Find where the given text appears and provide that cell's center as (X, Y) coordinate. 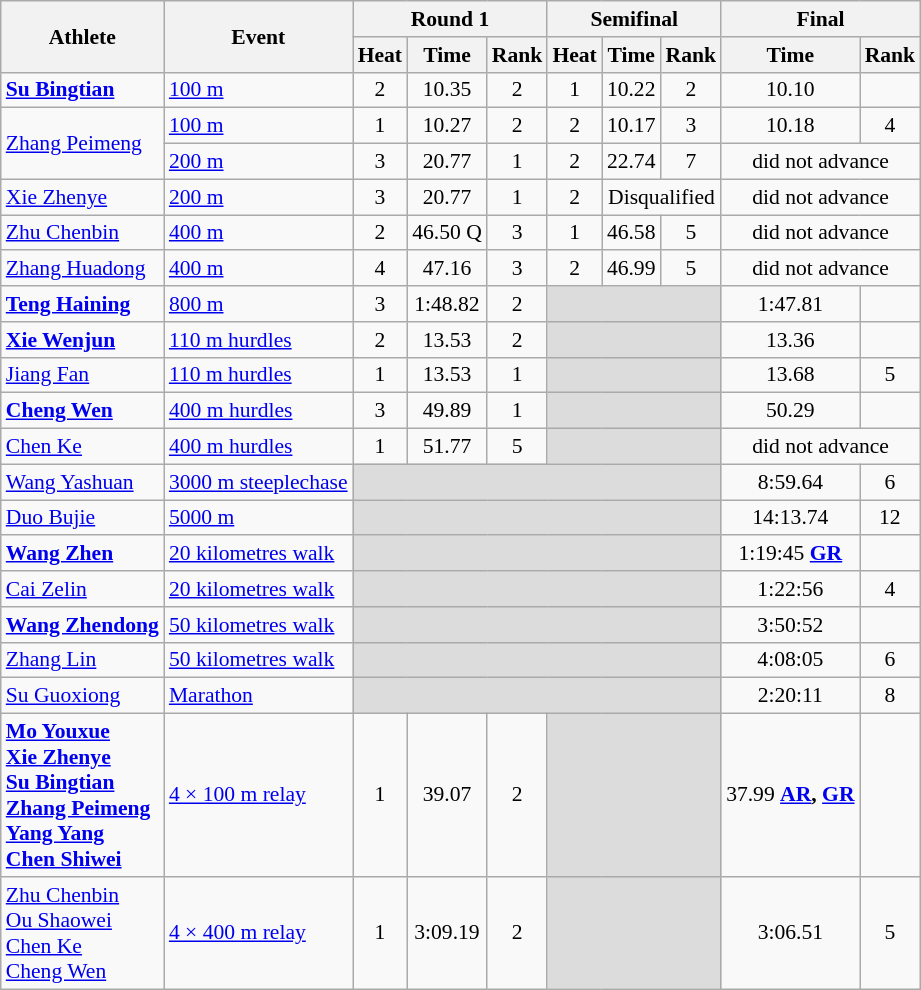
10.27 (447, 126)
12 (890, 518)
Event (258, 36)
Xie Zhenye (82, 197)
Final (820, 19)
51.77 (447, 447)
Cheng Wen (82, 411)
2:20:11 (790, 696)
Zhang Lin (82, 660)
46.99 (632, 269)
10.10 (790, 90)
Zhang Peimeng (82, 144)
Wang Zhen (82, 554)
Athlete (82, 36)
10.17 (632, 126)
10.18 (790, 126)
Zhu Chenbin (82, 233)
14:13.74 (790, 518)
3:06.51 (790, 933)
800 m (258, 304)
Round 1 (450, 19)
3000 m steeplechase (258, 482)
Jiang Fan (82, 375)
4 × 100 m relay (258, 796)
4:08:05 (790, 660)
13.68 (790, 375)
Zhu ChenbinOu ShaoweiChen KeCheng Wen (82, 933)
10.35 (447, 90)
Chen Ke (82, 447)
Teng Haining (82, 304)
Su Guoxiong (82, 696)
13.36 (790, 340)
46.50 Q (447, 233)
Semifinal (634, 19)
37.99 AR, GR (790, 796)
Disqualified (662, 197)
1:48.82 (447, 304)
1:22:56 (790, 589)
22.74 (632, 162)
8:59.64 (790, 482)
50.29 (790, 411)
39.07 (447, 796)
3:09.19 (447, 933)
1:47.81 (790, 304)
Xie Wenjun (82, 340)
8 (890, 696)
Zhang Huadong (82, 269)
Wang Zhendong (82, 625)
46.58 (632, 233)
5000 m (258, 518)
10.22 (632, 90)
7 (692, 162)
Marathon (258, 696)
Duo Bujie (82, 518)
3:50:52 (790, 625)
4 × 400 m relay (258, 933)
Cai Zelin (82, 589)
Su Bingtian (82, 90)
1:19:45 GR (790, 554)
49.89 (447, 411)
Wang Yashuan (82, 482)
47.16 (447, 269)
Mo YouxueXie ZhenyeSu BingtianZhang PeimengYang YangChen Shiwei (82, 796)
